Output the (X, Y) coordinate of the center of the cell containing the given text.  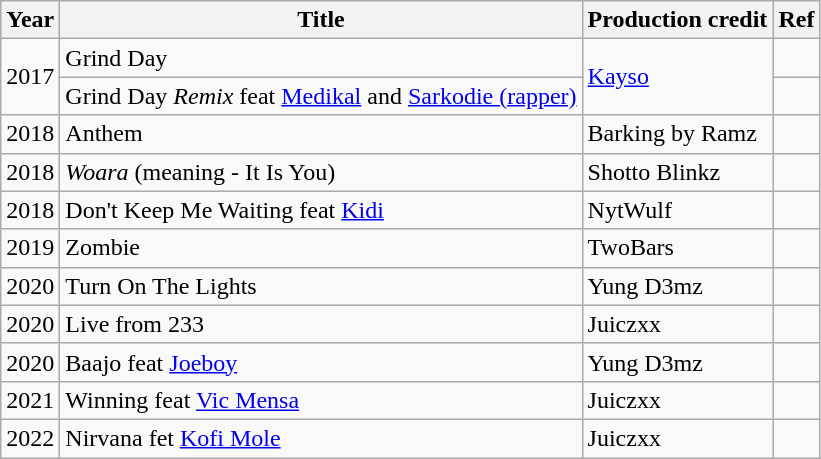
Don't Keep Me Waiting feat Kidi (321, 210)
Grind Day Remix feat Medikal and Sarkodie (rapper) (321, 96)
Grind Day (321, 58)
Anthem (321, 134)
Baajo feat Joeboy (321, 362)
Title (321, 20)
TwoBars (678, 248)
2019 (30, 248)
2017 (30, 77)
2022 (30, 438)
Turn On The Lights (321, 286)
Zombie (321, 248)
Nirvana fet Kofi Mole (321, 438)
NytWulf (678, 210)
Production credit (678, 20)
2021 (30, 400)
Barking by Ramz (678, 134)
Live from 233 (321, 324)
Shotto Blinkz (678, 172)
Woara (meaning - It Is You) (321, 172)
Year (30, 20)
Kayso (678, 77)
Winning feat Vic Mensa (321, 400)
Ref (796, 20)
